Locate the cell with the specified text and output its (X, Y) center coordinate. 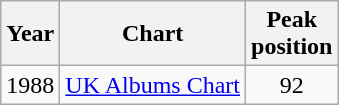
Chart (153, 34)
UK Albums Chart (153, 85)
Peakposition (292, 34)
92 (292, 85)
1988 (30, 85)
Year (30, 34)
